Locate the cell with the specified text and output its [x, y] center coordinate. 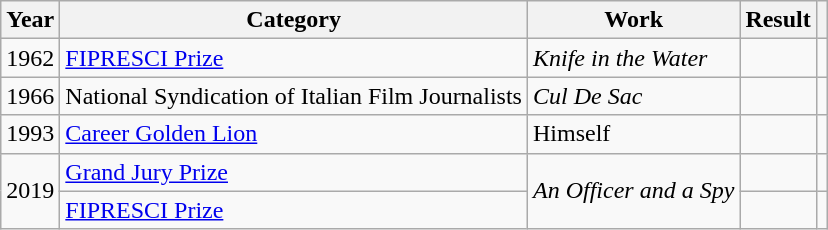
1966 [30, 96]
Cul De Sac [633, 96]
Work [633, 20]
1993 [30, 134]
Knife in the Water [633, 58]
An Officer and a Spy [633, 191]
2019 [30, 191]
National Syndication of Italian Film Journalists [294, 96]
Result [778, 20]
Year [30, 20]
Career Golden Lion [294, 134]
Himself [633, 134]
Grand Jury Prize [294, 172]
Category [294, 20]
1962 [30, 58]
